Search for the cell housing the specified text and yield its (X, Y) center coordinate. 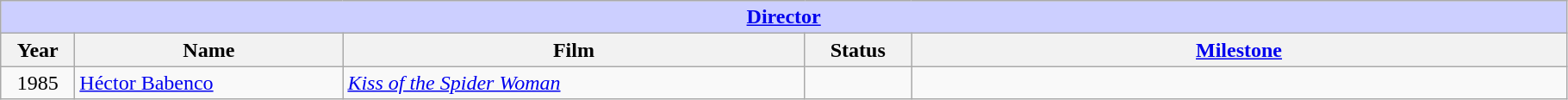
Year (38, 50)
Kiss of the Spider Woman (574, 83)
1985 (38, 83)
Status (858, 50)
Milestone (1239, 50)
Héctor Babenco (208, 83)
Film (574, 50)
Director (784, 17)
Name (208, 50)
